Detect which cell encompasses the target text, then output its (X, Y) center coordinate. 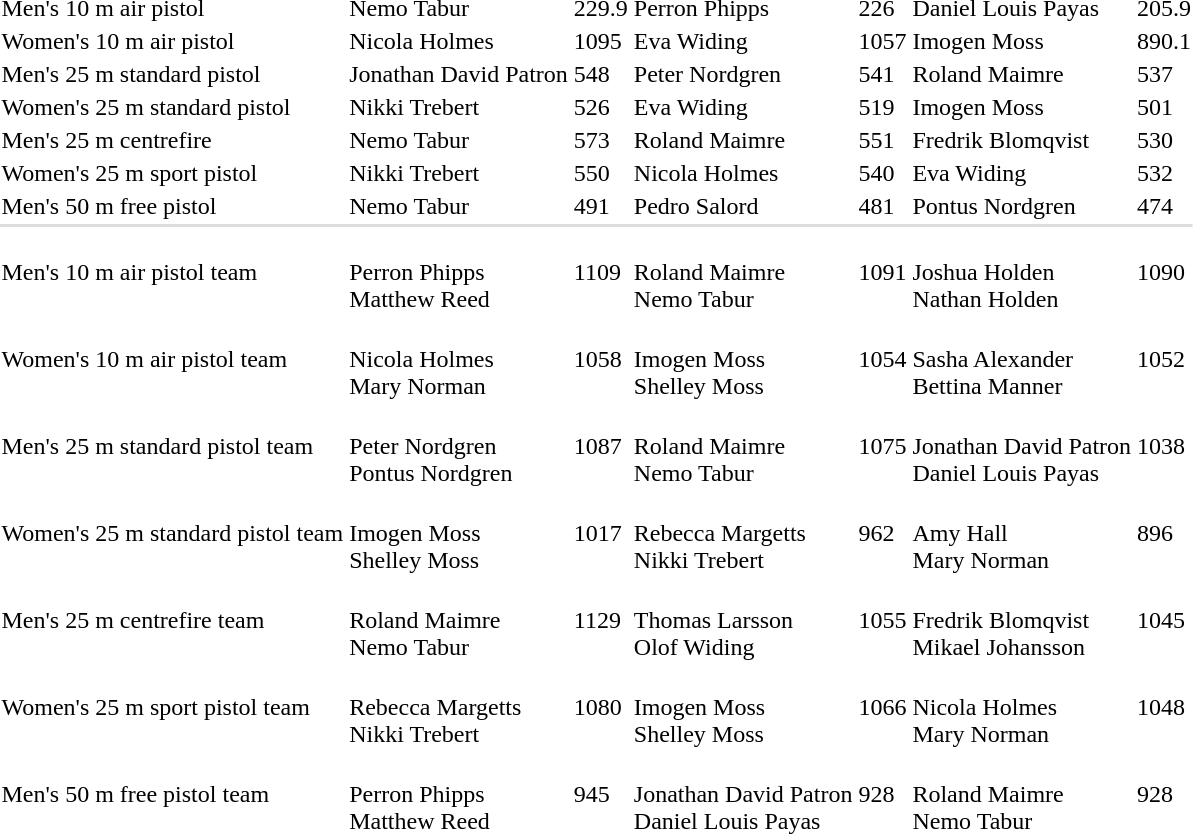
1080 (600, 707)
Joshua HoldenNathan Holden (1022, 272)
Perron Phipps Matthew Reed (459, 272)
Women's 25 m standard pistol team (172, 533)
Men's 50 m free pistol (172, 206)
1109 (600, 272)
Women's 25 m sport pistol team (172, 707)
Men's 25 m centrefire (172, 140)
532 (1164, 173)
1057 (882, 41)
1054 (882, 359)
1052 (1164, 359)
526 (600, 107)
1038 (1164, 446)
1087 (600, 446)
540 (882, 173)
Peter Nordgren (743, 74)
501 (1164, 107)
1066 (882, 707)
Sasha AlexanderBettina Manner (1022, 359)
Fredrik BlomqvistMikael Johansson (1022, 620)
1129 (600, 620)
962 (882, 533)
474 (1164, 206)
Peter NordgrenPontus Nordgren (459, 446)
Thomas LarssonOlof Widing (743, 620)
481 (882, 206)
Men's 25 m standard pistol team (172, 446)
1091 (882, 272)
Men's 10 m air pistol team (172, 272)
1090 (1164, 272)
519 (882, 107)
890.1 (1164, 41)
Amy HallMary Norman (1022, 533)
1045 (1164, 620)
Women's 25 m standard pistol (172, 107)
Pontus Nordgren (1022, 206)
1055 (882, 620)
Women's 10 m air pistol (172, 41)
548 (600, 74)
1095 (600, 41)
896 (1164, 533)
1048 (1164, 707)
573 (600, 140)
Women's 25 m sport pistol (172, 173)
Men's 25 m standard pistol (172, 74)
551 (882, 140)
Jonathan David Patron (459, 74)
Jonathan David PatronDaniel Louis Payas (1022, 446)
537 (1164, 74)
1075 (882, 446)
550 (600, 173)
Pedro Salord (743, 206)
530 (1164, 140)
Men's 25 m centrefire team (172, 620)
Women's 10 m air pistol team (172, 359)
1017 (600, 533)
541 (882, 74)
491 (600, 206)
1058 (600, 359)
Fredrik Blomqvist (1022, 140)
